Return [x, y] of the center of cell containing provided text 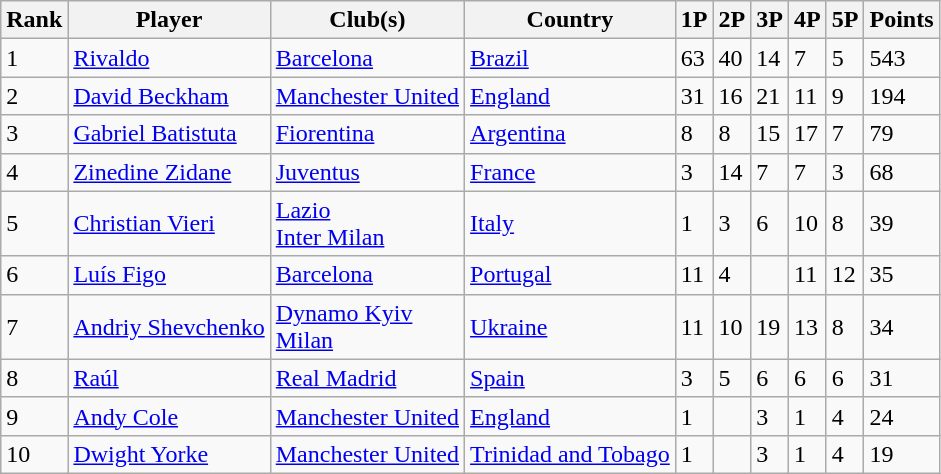
Andriy Shevchenko [169, 326]
21 [770, 96]
12 [845, 275]
Points [902, 20]
3P [770, 20]
35 [902, 275]
2 [34, 96]
2P [732, 20]
Dynamo Kyiv Milan [367, 326]
Real Madrid [367, 378]
Argentina [570, 134]
France [570, 172]
40 [732, 58]
68 [902, 172]
Zinedine Zidane [169, 172]
Rank [34, 20]
Ukraine [570, 326]
4P [807, 20]
17 [807, 134]
Portugal [570, 275]
Juventus [367, 172]
34 [902, 326]
Rivaldo [169, 58]
Player [169, 20]
Luís Figo [169, 275]
24 [902, 416]
16 [732, 96]
Italy [570, 224]
Raúl [169, 378]
13 [807, 326]
79 [902, 134]
Brazil [570, 58]
63 [694, 58]
Lazio Inter Milan [367, 224]
Club(s) [367, 20]
Country [570, 20]
Trinidad and Tobago [570, 454]
Fiorentina [367, 134]
39 [902, 224]
1P [694, 20]
194 [902, 96]
15 [770, 134]
Christian Vieri [169, 224]
Andy Cole [169, 416]
Spain [570, 378]
543 [902, 58]
Dwight Yorke [169, 454]
David Beckham [169, 96]
Gabriel Batistuta [169, 134]
5P [845, 20]
